Identify which cell holds the provided text, then report its [X, Y] central coordinate. 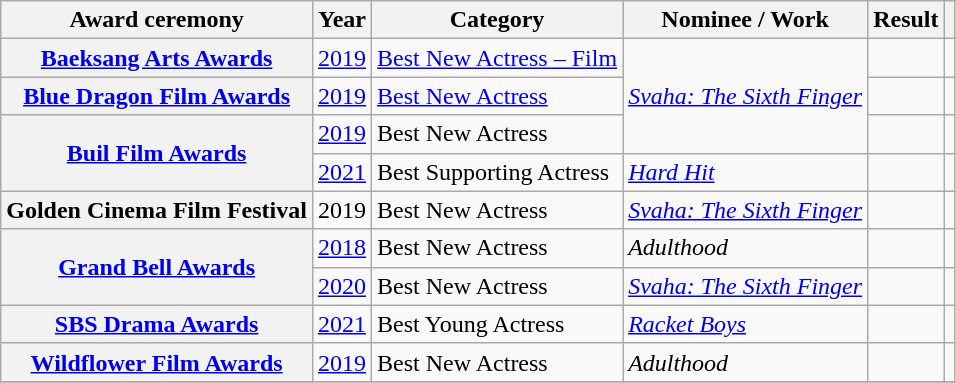
Baeksang Arts Awards [157, 58]
Hard Hit [746, 172]
Result [906, 20]
2018 [342, 248]
Category [498, 20]
Best Young Actress [498, 324]
Award ceremony [157, 20]
Year [342, 20]
Blue Dragon Film Awards [157, 96]
SBS Drama Awards [157, 324]
Golden Cinema Film Festival [157, 210]
Grand Bell Awards [157, 267]
2020 [342, 286]
Racket Boys [746, 324]
Best Supporting Actress [498, 172]
Buil Film Awards [157, 153]
Wildflower Film Awards [157, 362]
Best New Actress – Film [498, 58]
Nominee / Work [746, 20]
